Search for the cell housing the specified text and yield its (X, Y) center coordinate. 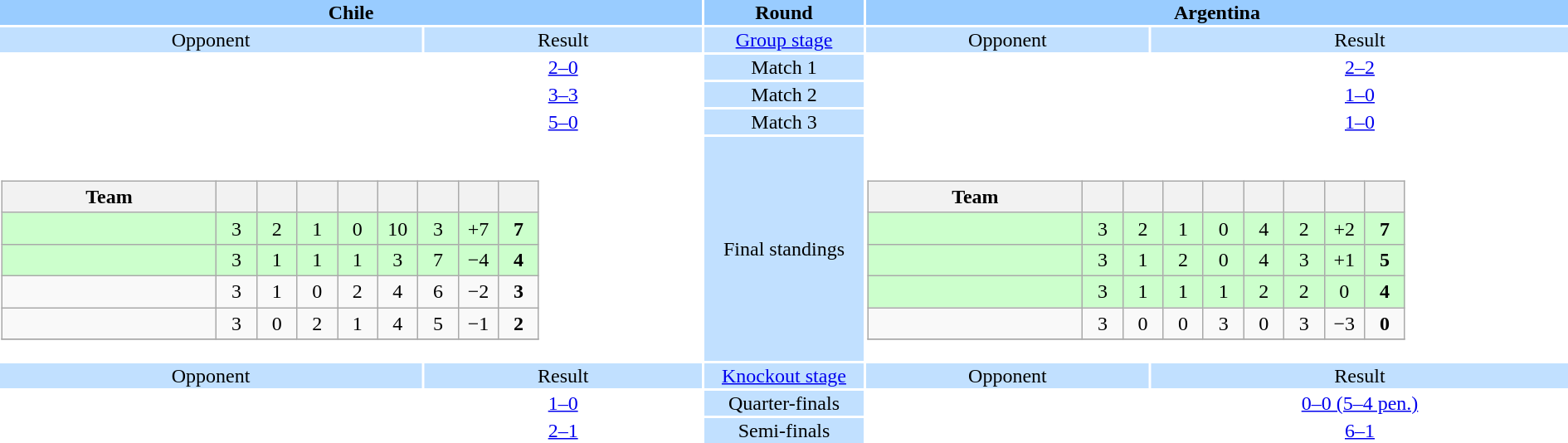
Match 1 (784, 67)
2–0 (562, 67)
10 (398, 228)
Team 3 2 1 0 10 3 +7 7 3 1 1 1 3 7 −4 4 3 1 0 2 4 6 −2 3 3 0 2 1 4 5 −1 2 (351, 249)
−4 (478, 260)
Team 3 2 1 0 4 2 +2 7 3 1 2 0 4 3 +1 5 3 1 1 1 2 2 0 4 3 0 0 3 0 3 −3 0 (1217, 249)
Group stage (784, 40)
Knockout stage (784, 376)
+7 (478, 228)
+1 (1344, 260)
3–3 (562, 95)
Match 2 (784, 95)
2–1 (562, 431)
Round (784, 12)
+2 (1344, 228)
Semi-finals (784, 431)
Chile (351, 12)
−3 (1344, 323)
Match 3 (784, 122)
0–0 (5–4 pen.) (1360, 403)
2–2 (1360, 67)
−1 (478, 323)
6–1 (1360, 431)
Final standings (784, 249)
Quarter-finals (784, 403)
−2 (478, 291)
6 (438, 291)
Argentina (1217, 12)
5–0 (562, 122)
